From the cell containing the given text, extract its center point as [x, y] coordinate. 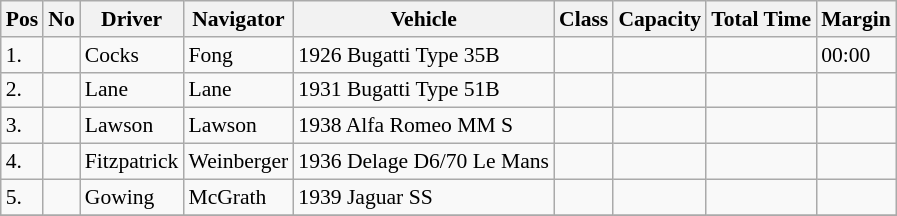
00:00 [856, 55]
1939 Jaguar SS [424, 197]
Cocks [132, 55]
Margin [856, 19]
McGrath [238, 197]
Driver [132, 19]
5. [22, 197]
2. [22, 90]
Gowing [132, 197]
4. [22, 162]
Fitzpatrick [132, 162]
Class [584, 19]
3. [22, 126]
1. [22, 55]
Total Time [761, 19]
Navigator [238, 19]
Pos [22, 19]
1936 Delage D6/70 Le Mans [424, 162]
Vehicle [424, 19]
1926 Bugatti Type 35B [424, 55]
No [62, 19]
Weinberger [238, 162]
1938 Alfa Romeo MM S [424, 126]
Capacity [660, 19]
1931 Bugatti Type 51B [424, 90]
Fong [238, 55]
